From the cell containing the given text, extract its center point as (X, Y) coordinate. 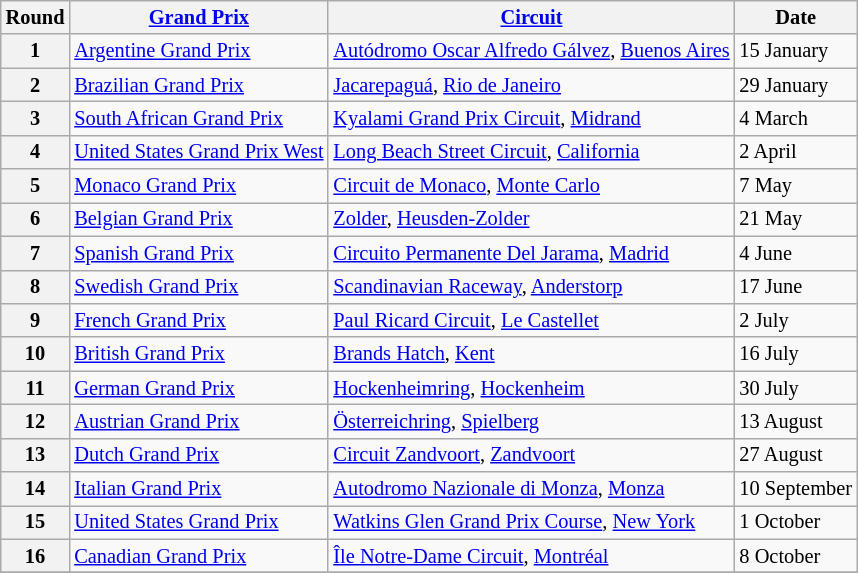
10 September (796, 489)
27 August (796, 455)
Circuit Zandvoort, Zandvoort (531, 455)
Hockenheimring, Hockenheim (531, 388)
2 July (796, 320)
4 (36, 152)
Circuit (531, 17)
Spanish Grand Prix (198, 253)
Dutch Grand Prix (198, 455)
5 (36, 186)
Paul Ricard Circuit, Le Castellet (531, 320)
13 (36, 455)
Zolder, Heusden-Zolder (531, 219)
Jacarepaguá, Rio de Janeiro (531, 85)
Round (36, 17)
Grand Prix (198, 17)
16 (36, 556)
Brazilian Grand Prix (198, 85)
British Grand Prix (198, 354)
Autodromo Nazionale di Monza, Monza (531, 489)
Österreichring, Spielberg (531, 421)
Long Beach Street Circuit, California (531, 152)
1 October (796, 522)
Brands Hatch, Kent (531, 354)
Île Notre-Dame Circuit, Montréal (531, 556)
Circuito Permanente Del Jarama, Madrid (531, 253)
Argentine Grand Prix (198, 51)
29 January (796, 85)
German Grand Prix (198, 388)
12 (36, 421)
United States Grand Prix (198, 522)
3 (36, 118)
2 (36, 85)
21 May (796, 219)
Belgian Grand Prix (198, 219)
1 (36, 51)
Monaco Grand Prix (198, 186)
Circuit de Monaco, Monte Carlo (531, 186)
Swedish Grand Prix (198, 287)
French Grand Prix (198, 320)
13 August (796, 421)
Autódromo Oscar Alfredo Gálvez, Buenos Aires (531, 51)
South African Grand Prix (198, 118)
Canadian Grand Prix (198, 556)
8 (36, 287)
30 July (796, 388)
Austrian Grand Prix (198, 421)
United States Grand Prix West (198, 152)
4 June (796, 253)
6 (36, 219)
7 May (796, 186)
Kyalami Grand Prix Circuit, Midrand (531, 118)
9 (36, 320)
4 March (796, 118)
Italian Grand Prix (198, 489)
Date (796, 17)
14 (36, 489)
15 January (796, 51)
17 June (796, 287)
7 (36, 253)
11 (36, 388)
Scandinavian Raceway, Anderstorp (531, 287)
8 October (796, 556)
Watkins Glen Grand Prix Course, New York (531, 522)
16 July (796, 354)
15 (36, 522)
10 (36, 354)
2 April (796, 152)
